Detect which cell encompasses the target text, then output its [x, y] center coordinate. 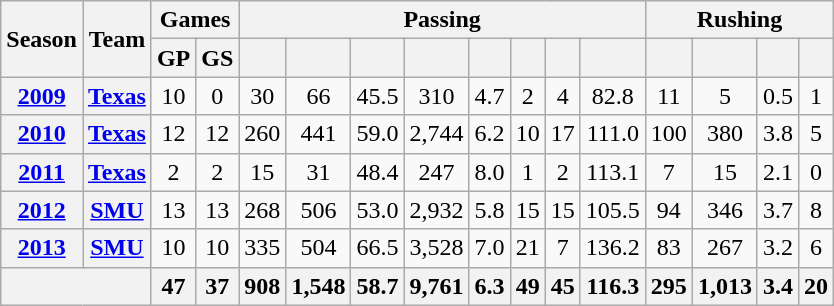
346 [724, 210]
66 [318, 96]
48.4 [378, 172]
380 [724, 134]
6.2 [490, 134]
3.8 [778, 134]
2,932 [436, 210]
2013 [42, 248]
17 [562, 134]
30 [262, 96]
20 [816, 286]
49 [528, 286]
53.0 [378, 210]
6 [816, 248]
GP [173, 58]
GS [218, 58]
310 [436, 96]
5.8 [490, 210]
116.3 [612, 286]
6.3 [490, 286]
Team [116, 39]
2,744 [436, 134]
2009 [42, 96]
1,548 [318, 286]
2012 [42, 210]
3,528 [436, 248]
2.1 [778, 172]
Passing [442, 20]
908 [262, 286]
8.0 [490, 172]
8 [816, 210]
83 [668, 248]
267 [724, 248]
4.7 [490, 96]
260 [262, 134]
Season [42, 39]
11 [668, 96]
37 [218, 286]
7.0 [490, 248]
335 [262, 248]
59.0 [378, 134]
21 [528, 248]
504 [318, 248]
113.1 [612, 172]
9,761 [436, 286]
268 [262, 210]
2011 [42, 172]
94 [668, 210]
66.5 [378, 248]
100 [668, 134]
247 [436, 172]
506 [318, 210]
58.7 [378, 286]
31 [318, 172]
0.5 [778, 96]
111.0 [612, 134]
295 [668, 286]
82.8 [612, 96]
3.4 [778, 286]
105.5 [612, 210]
3.7 [778, 210]
45 [562, 286]
Games [194, 20]
Rushing [739, 20]
2010 [42, 134]
3.2 [778, 248]
47 [173, 286]
4 [562, 96]
1,013 [724, 286]
45.5 [378, 96]
136.2 [612, 248]
441 [318, 134]
